Find where the given text appears and provide that cell's center as (X, Y) coordinate. 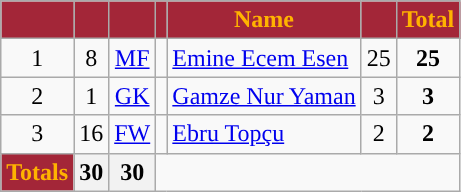
Name (264, 20)
FW (132, 134)
Total (428, 20)
8 (92, 58)
16 (92, 134)
MF (132, 58)
GK (132, 96)
Totals (38, 172)
Gamze Nur Yaman (264, 96)
Ebru Topçu (264, 134)
Emine Ecem Esen (264, 58)
